Provide the [x, y] coordinate of the cell's center where the given text is located.  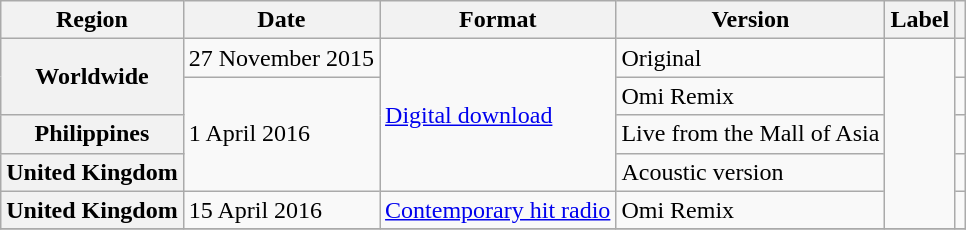
Version [750, 20]
Format [498, 20]
Philippines [92, 134]
Original [750, 58]
27 November 2015 [281, 58]
Label [920, 20]
Digital download [498, 115]
Region [92, 20]
Acoustic version [750, 172]
Live from the Mall of Asia [750, 134]
Worldwide [92, 77]
15 April 2016 [281, 210]
Contemporary hit radio [498, 210]
Date [281, 20]
1 April 2016 [281, 134]
